For the text-containing cell, return its midpoint in [x, y] coordinate format. 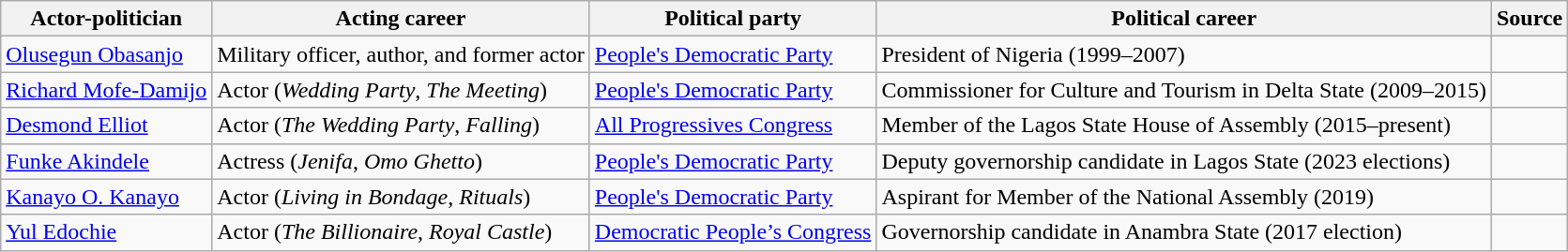
Military officer, author, and former actor [402, 54]
Actor (The Billionaire, Royal Castle) [402, 232]
Yul Edochie [107, 232]
Olusegun Obasanjo [107, 54]
President of Nigeria (1999–2007) [1184, 54]
Actor (The Wedding Party, Falling) [402, 126]
Commissioner for Culture and Tourism in Delta State (2009–2015) [1184, 90]
Funke Akindele [107, 161]
Source [1530, 19]
Actress (Jenifa, Omo Ghetto) [402, 161]
Political career [1184, 19]
Political party [733, 19]
Actor-politician [107, 19]
Richard Mofe-Damijo [107, 90]
Democratic People’s Congress [733, 232]
Desmond Elliot [107, 126]
Governorship candidate in Anambra State (2017 election) [1184, 232]
Kanayo O. Kanayo [107, 197]
Actor (Wedding Party, The Meeting) [402, 90]
Member of the Lagos State House of Assembly (2015–present) [1184, 126]
Deputy governorship candidate in Lagos State (2023 elections) [1184, 161]
Acting career [402, 19]
Aspirant for Member of the National Assembly (2019) [1184, 197]
All Progressives Congress [733, 126]
Actor (Living in Bondage, Rituals) [402, 197]
